Return the [x, y] coordinate for the center point of the cell that contains the specified text.  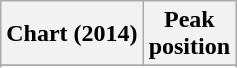
Chart (2014) [72, 34]
Peakposition [189, 34]
